Identify which cell holds the provided text, then report its (x, y) central coordinate. 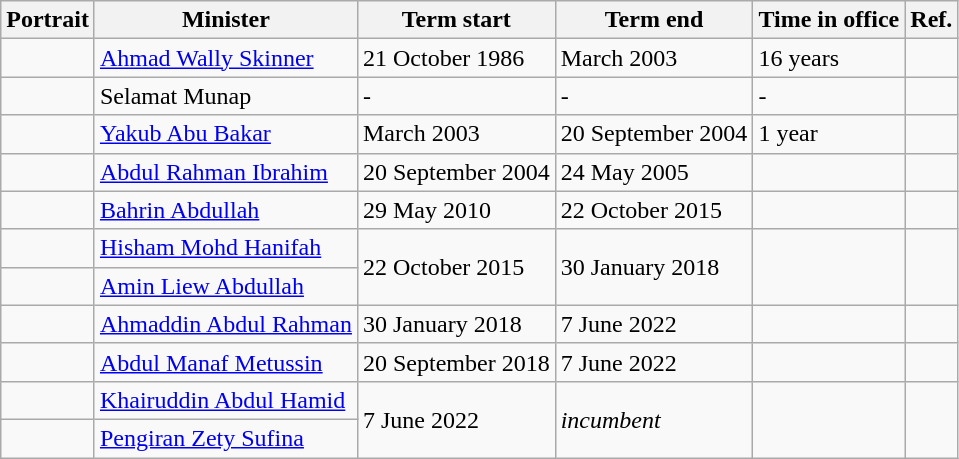
Yakub Abu Bakar (226, 134)
Term start (456, 20)
16 years (829, 58)
Abdul Manaf Metussin (226, 362)
21 October 1986 (456, 58)
Term end (654, 20)
Minister (226, 20)
incumbent (654, 419)
Amin Liew Abdullah (226, 286)
Portrait (48, 20)
Khairuddin Abdul Hamid (226, 400)
Ref. (932, 20)
Ahmaddin Abdul Rahman (226, 324)
Selamat Munap (226, 96)
1 year (829, 134)
29 May 2010 (456, 210)
Bahrin Abdullah (226, 210)
24 May 2005 (654, 172)
Time in office (829, 20)
Abdul Rahman Ibrahim (226, 172)
Pengiran Zety Sufina (226, 438)
Ahmad Wally Skinner (226, 58)
Hisham Mohd Hanifah (226, 248)
20 September 2018 (456, 362)
